Provide the (x, y) coordinate of the cell's center where the given text is located.  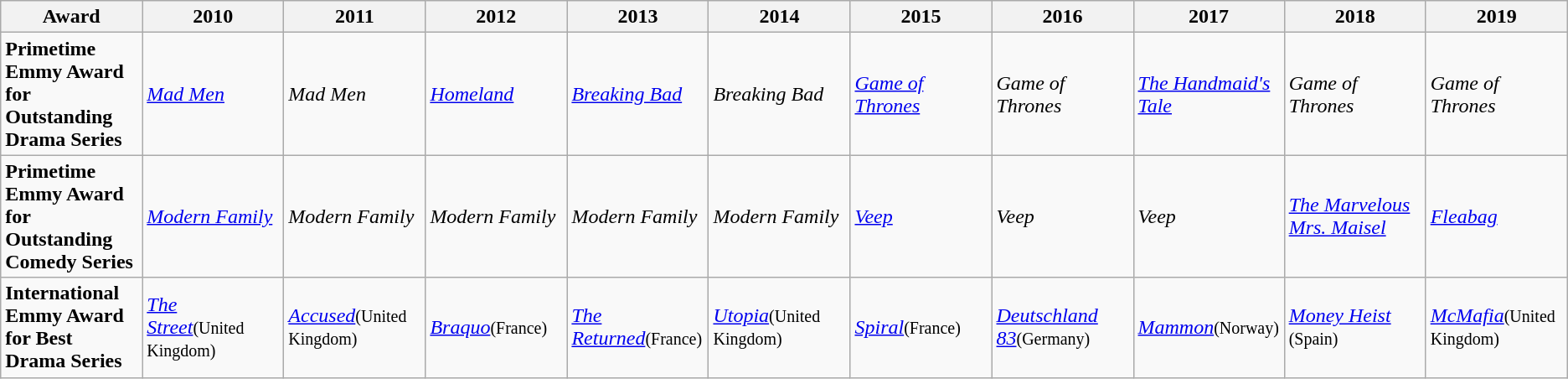
Primetime Emmy Award for Outstanding Comedy Series (72, 216)
McMafia(United Kingdom) (1496, 327)
Mammon(Norway) (1209, 327)
The Street(United Kingdom) (213, 327)
Utopia(United Kingdom) (779, 327)
2018 (1355, 17)
2017 (1209, 17)
2016 (1062, 17)
2012 (496, 17)
2014 (779, 17)
Primetime Emmy Award for Outstanding Drama Series (72, 94)
The Handmaid's Tale (1209, 94)
2015 (921, 17)
Award (72, 17)
The Marvelous Mrs. Maisel (1355, 216)
Accused(United Kingdom) (355, 327)
International Emmy Award for Best Drama Series (72, 327)
Homeland (496, 94)
2010 (213, 17)
Deutschland 83(Germany) (1062, 327)
Braquo(France) (496, 327)
Fleabag (1496, 216)
2019 (1496, 17)
2011 (355, 17)
Spiral(France) (921, 327)
2013 (638, 17)
The Returned(France) (638, 327)
Money Heist (Spain) (1355, 327)
